Scan for the cell matching the given text and deliver its (x, y) coordinate at center. 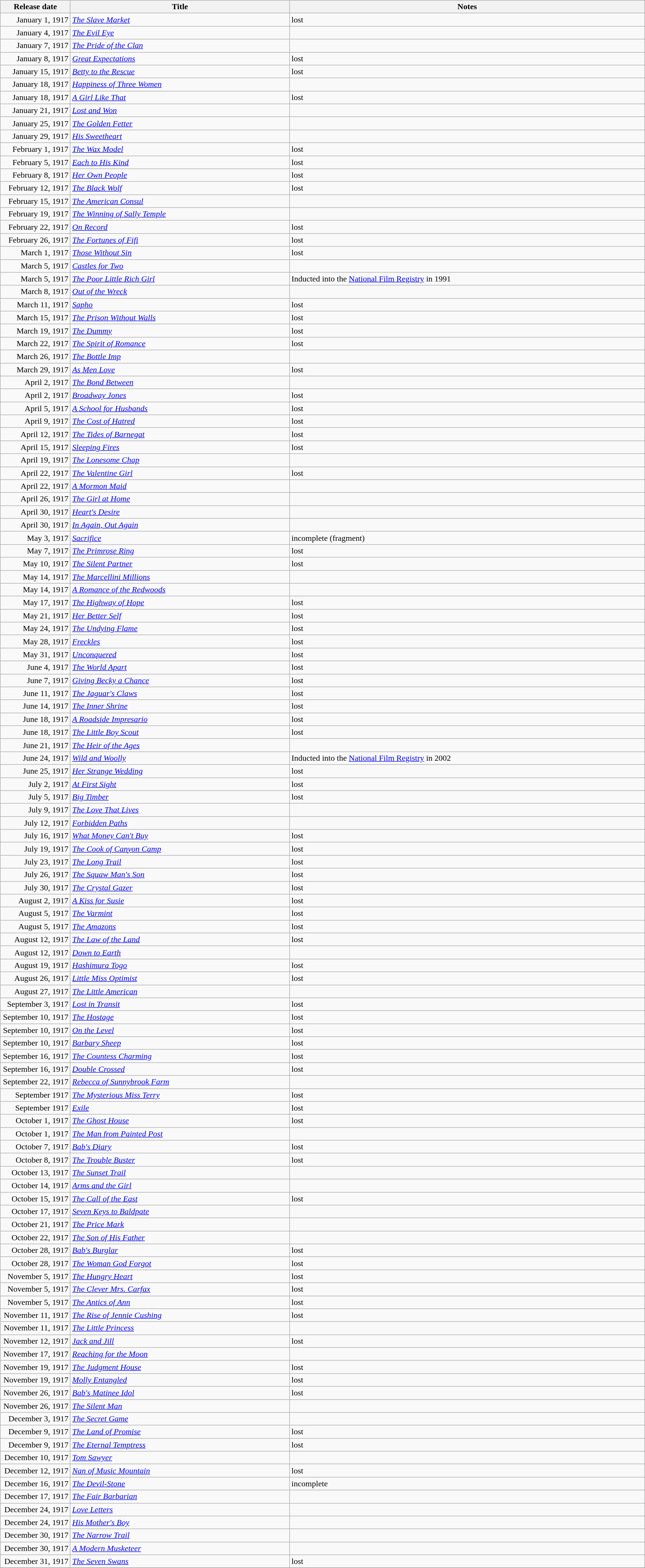
October 13, 1917 (35, 1173)
Bab's Burglar (180, 1250)
Each to His Kind (180, 162)
January 8, 1917 (35, 59)
Sapho (180, 305)
The Land of Promise (180, 1432)
Inducted into the National Film Registry in 1991 (467, 279)
The Golden Fetter (180, 123)
A Roadside Impresario (180, 719)
The Judgment House (180, 1367)
July 26, 1917 (35, 875)
What Money Can't Buy (180, 836)
Forbidden Paths (180, 823)
January 21, 1917 (35, 110)
incomplete (fragment) (467, 538)
Seven Keys to Baldpate (180, 1212)
The Lonesome Chap (180, 460)
May 31, 1917 (35, 654)
As Men Love (180, 369)
The Seven Swans (180, 1561)
Nan of Music Mountain (180, 1471)
Title (180, 7)
May 24, 1917 (35, 629)
June 4, 1917 (35, 667)
The Little Princess (180, 1328)
The Cost of Hatred (180, 421)
The Undying Flame (180, 629)
May 10, 1917 (35, 564)
February 19, 1917 (35, 214)
The Highway of Hope (180, 603)
June 7, 1917 (35, 680)
January 7, 1917 (35, 46)
A School for Husbands (180, 408)
July 9, 1917 (35, 810)
The Price Mark (180, 1225)
The Hostage (180, 1017)
Heart's Desire (180, 512)
December 31, 1917 (35, 1561)
March 8, 1917 (35, 292)
August 2, 1917 (35, 901)
July 23, 1917 (35, 862)
January 1, 1917 (35, 20)
The Varmint (180, 914)
The Eternal Temptress (180, 1445)
Jack and Jill (180, 1341)
The Fair Barbarian (180, 1497)
June 25, 1917 (35, 771)
June 21, 1917 (35, 745)
The Countess Charming (180, 1056)
February 5, 1917 (35, 162)
The Call of the East (180, 1198)
Her Strange Wedding (180, 771)
April 12, 1917 (35, 434)
The Wax Model (180, 149)
Notes (467, 7)
April 15, 1917 (35, 447)
November 12, 1917 (35, 1341)
The Girl at Home (180, 499)
Happiness of Three Women (180, 84)
April 5, 1917 (35, 408)
The Valentine Girl (180, 473)
Sleeping Fires (180, 447)
Lost in Transit (180, 1004)
July 2, 1917 (35, 784)
Arms and the Girl (180, 1185)
The Winning of Sally Temple (180, 214)
The Secret Game (180, 1419)
Giving Becky a Chance (180, 680)
October 22, 1917 (35, 1238)
October 14, 1917 (35, 1185)
The Long Trail (180, 862)
January 4, 1917 (35, 33)
Her Own People (180, 175)
The Hungry Heart (180, 1276)
February 8, 1917 (35, 175)
Broadway Jones (180, 395)
Little Miss Optimist (180, 978)
Molly Entangled (180, 1380)
April 19, 1917 (35, 460)
June 24, 1917 (35, 758)
December 3, 1917 (35, 1419)
The American Consul (180, 201)
Big Timber (180, 797)
February 15, 1917 (35, 201)
The Spirit of Romance (180, 343)
July 5, 1917 (35, 797)
Double Crossed (180, 1069)
Barbary Sheep (180, 1043)
The Heir of the Ages (180, 745)
The Amazons (180, 926)
The Pride of the Clan (180, 46)
June 11, 1917 (35, 693)
March 29, 1917 (35, 369)
Inducted into the National Film Registry in 2002 (467, 758)
January 25, 1917 (35, 123)
The Man from Painted Post (180, 1134)
October 21, 1917 (35, 1225)
Release date (35, 7)
Rebecca of Sunnybrook Farm (180, 1082)
March 22, 1917 (35, 343)
May 3, 1917 (35, 538)
July 16, 1917 (35, 836)
A Modern Musketeer (180, 1548)
Exile (180, 1108)
The Bond Between (180, 383)
The Antics of Ann (180, 1302)
Hashimura Togo (180, 965)
October 17, 1917 (35, 1212)
The Primrose Ring (180, 551)
March 26, 1917 (35, 356)
The Law of the Land (180, 939)
December 17, 1917 (35, 1497)
December 16, 1917 (35, 1484)
Bab's Diary (180, 1147)
December 10, 1917 (35, 1458)
On the Level (180, 1030)
Her Better Self (180, 616)
A Mormon Maid (180, 486)
September 3, 1917 (35, 1004)
The Love That Lives (180, 810)
His Mother's Boy (180, 1522)
The Squaw Man's Son (180, 875)
The Trouble Buster (180, 1160)
November 17, 1917 (35, 1354)
Sacrifice (180, 538)
The Black Wolf (180, 188)
The Woman God Forgot (180, 1263)
May 17, 1917 (35, 603)
July 19, 1917 (35, 849)
December 12, 1917 (35, 1471)
Wild and Woolly (180, 758)
The Inner Shrine (180, 706)
May 7, 1917 (35, 551)
July 30, 1917 (35, 888)
On Record (180, 227)
The Little American (180, 991)
The Jaguar's Claws (180, 693)
Bab's Matinee Idol (180, 1393)
Castles for Two (180, 266)
February 22, 1917 (35, 227)
Freckles (180, 642)
January 29, 1917 (35, 136)
March 1, 1917 (35, 253)
The Fortunes of Fifi (180, 240)
The Tides of Barnegat (180, 434)
August 26, 1917 (35, 978)
Down to Earth (180, 952)
July 12, 1917 (35, 823)
October 7, 1917 (35, 1147)
June 14, 1917 (35, 706)
February 26, 1917 (35, 240)
His Sweetheart (180, 136)
The Prison Without Walls (180, 318)
The Mysterious Miss Terry (180, 1095)
The Bottle Imp (180, 356)
The Crystal Gazer (180, 888)
Reaching for the Moon (180, 1354)
The Slave Market (180, 20)
September 22, 1917 (35, 1082)
A Romance of the Redwoods (180, 590)
A Kiss for Susie (180, 901)
February 1, 1917 (35, 149)
October 15, 1917 (35, 1198)
The Narrow Trail (180, 1535)
The Rise of Jennie Cushing (180, 1315)
April 9, 1917 (35, 421)
March 19, 1917 (35, 330)
Unconquered (180, 654)
August 27, 1917 (35, 991)
The World Apart (180, 667)
The Sunset Trail (180, 1173)
The Marcellini Millions (180, 577)
The Silent Partner (180, 564)
May 21, 1917 (35, 616)
April 26, 1917 (35, 499)
At First Sight (180, 784)
The Poor Little Rich Girl (180, 279)
The Little Boy Scout (180, 732)
August 19, 1917 (35, 965)
The Son of His Father (180, 1238)
The Ghost House (180, 1121)
March 11, 1917 (35, 305)
The Evil Eye (180, 33)
The Silent Man (180, 1406)
The Clever Mrs. Carfax (180, 1289)
Tom Sawyer (180, 1458)
A Girl Like That (180, 97)
Lost and Won (180, 110)
In Again, Out Again (180, 525)
The Cook of Canyon Camp (180, 849)
The Devil-Stone (180, 1484)
February 12, 1917 (35, 188)
Great Expectations (180, 59)
Love Letters (180, 1509)
incomplete (467, 1484)
The Dummy (180, 330)
March 15, 1917 (35, 318)
January 15, 1917 (35, 71)
October 8, 1917 (35, 1160)
Out of the Wreck (180, 292)
Betty to the Rescue (180, 71)
May 28, 1917 (35, 642)
Those Without Sin (180, 253)
